Search for the cell housing the specified text and yield its (X, Y) center coordinate. 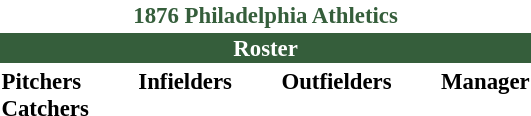
Roster (266, 48)
1876 Philadelphia Athletics (266, 15)
